Detect which cell encompasses the target text, then output its (x, y) center coordinate. 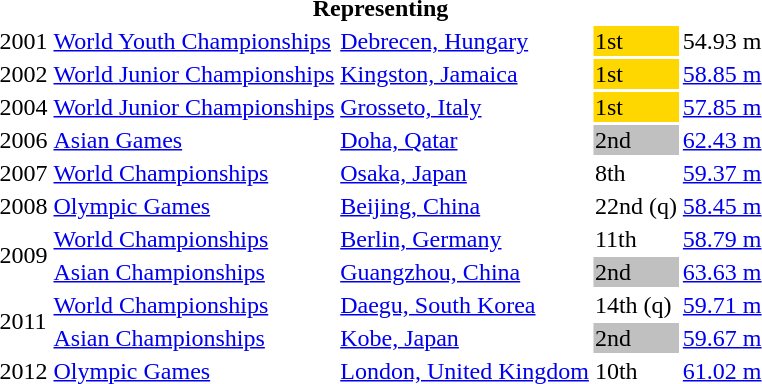
14th (q) (636, 305)
11th (636, 239)
World Youth Championships (194, 41)
8th (636, 173)
Debrecen, Hungary (465, 41)
Daegu, South Korea (465, 305)
Beijing, China (465, 206)
22nd (q) (636, 206)
Kingston, Jamaica (465, 74)
Kobe, Japan (465, 338)
Osaka, Japan (465, 173)
Grosseto, Italy (465, 107)
Guangzhou, China (465, 272)
Doha, Qatar (465, 140)
Asian Games (194, 140)
Olympic Games (194, 206)
Berlin, Germany (465, 239)
